Provide the (x, y) coordinate of the cell's center where the given text is located.  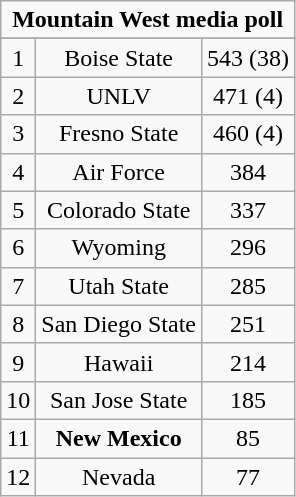
Air Force (119, 172)
460 (4) (248, 134)
285 (248, 286)
Mountain West media poll (148, 20)
Boise State (119, 58)
10 (18, 400)
185 (248, 400)
Colorado State (119, 210)
3 (18, 134)
UNLV (119, 96)
214 (248, 362)
251 (248, 324)
471 (4) (248, 96)
San Diego State (119, 324)
Wyoming (119, 248)
8 (18, 324)
9 (18, 362)
543 (38) (248, 58)
2 (18, 96)
1 (18, 58)
7 (18, 286)
11 (18, 438)
Nevada (119, 477)
Hawaii (119, 362)
85 (248, 438)
12 (18, 477)
San Jose State (119, 400)
5 (18, 210)
6 (18, 248)
Fresno State (119, 134)
337 (248, 210)
4 (18, 172)
Utah State (119, 286)
384 (248, 172)
New Mexico (119, 438)
296 (248, 248)
77 (248, 477)
